Extract the (X, Y) coordinate from the center of the cell holding the provided text.  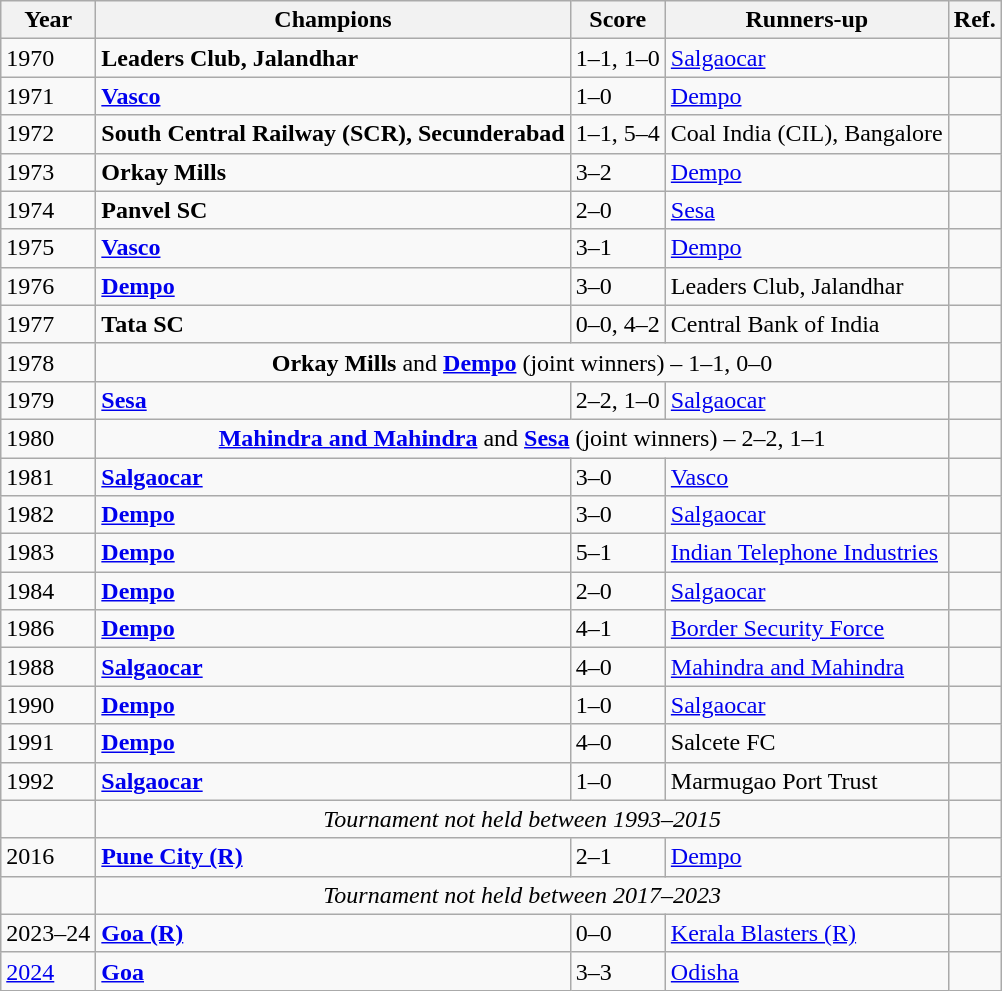
Panvel SC (333, 210)
3–1 (618, 248)
5–1 (618, 553)
1983 (48, 553)
2–2, 1–0 (618, 400)
2016 (48, 857)
1984 (48, 591)
Salcete FC (806, 743)
1980 (48, 438)
1973 (48, 172)
Goa (R) (333, 933)
Tournament not held between 2017–2023 (522, 895)
1986 (48, 629)
Mahindra and Mahindra (806, 667)
1988 (48, 667)
Year (48, 20)
Kerala Blasters (R) (806, 933)
1979 (48, 400)
0–0, 4–2 (618, 324)
1981 (48, 477)
1982 (48, 515)
1971 (48, 96)
Odisha (806, 971)
1972 (48, 134)
1977 (48, 324)
1990 (48, 705)
Score (618, 20)
1–1, 1–0 (618, 58)
Marmugao Port Trust (806, 781)
Central Bank of India (806, 324)
Champions (333, 20)
Goa (333, 971)
Ref. (974, 20)
1978 (48, 362)
Runners-up (806, 20)
1975 (48, 248)
0–0 (618, 933)
3–3 (618, 971)
Mahindra and Mahindra and Sesa (joint winners) – 2–2, 1–1 (522, 438)
1992 (48, 781)
4–1 (618, 629)
1974 (48, 210)
Tata SC (333, 324)
Orkay Mills and Dempo (joint winners) – 1–1, 0–0 (522, 362)
Indian Telephone Industries (806, 553)
3–2 (618, 172)
Tournament not held between 1993–2015 (522, 819)
1991 (48, 743)
Orkay Mills (333, 172)
Coal India (CIL), Bangalore (806, 134)
South Central Railway (SCR), Secunderabad (333, 134)
2023–24 (48, 933)
2024 (48, 971)
2–1 (618, 857)
1970 (48, 58)
Pune City (R) (333, 857)
1–1, 5–4 (618, 134)
Border Security Force (806, 629)
1976 (48, 286)
